Pinpoint the cell where the given text exists, returning its [X, Y] midpoint coordinate. 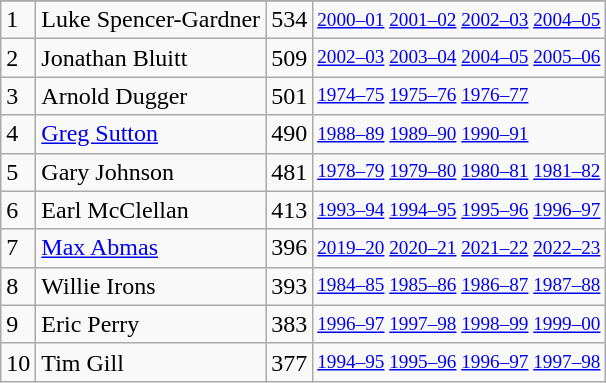
501 [290, 96]
10 [18, 362]
8 [18, 286]
1974–75 1975–76 1976–77 [459, 96]
Tim Gill [151, 362]
Luke Spencer-Gardner [151, 20]
1 [18, 20]
490 [290, 134]
383 [290, 324]
509 [290, 58]
Eric Perry [151, 324]
2019–20 2020–21 2021–22 2022–23 [459, 248]
2002–03 2003–04 2004–05 2005–06 [459, 58]
Max Abmas [151, 248]
393 [290, 286]
7 [18, 248]
1988–89 1989–90 1990–91 [459, 134]
377 [290, 362]
Willie Irons [151, 286]
Gary Johnson [151, 172]
481 [290, 172]
6 [18, 210]
Greg Sutton [151, 134]
Jonathan Bluitt [151, 58]
5 [18, 172]
1984–85 1985–86 1986–87 1987–88 [459, 286]
1996–97 1997–98 1998–99 1999–00 [459, 324]
534 [290, 20]
1994–95 1995–96 1996–97 1997–98 [459, 362]
9 [18, 324]
1993–94 1994–95 1995–96 1996–97 [459, 210]
Earl McClellan [151, 210]
1978–79 1979–80 1980–81 1981–82 [459, 172]
3 [18, 96]
2 [18, 58]
413 [290, 210]
396 [290, 248]
2000–01 2001–02 2002–03 2004–05 [459, 20]
Arnold Dugger [151, 96]
4 [18, 134]
